Return the (X, Y) coordinate for the center point of the cell that contains the specified text.  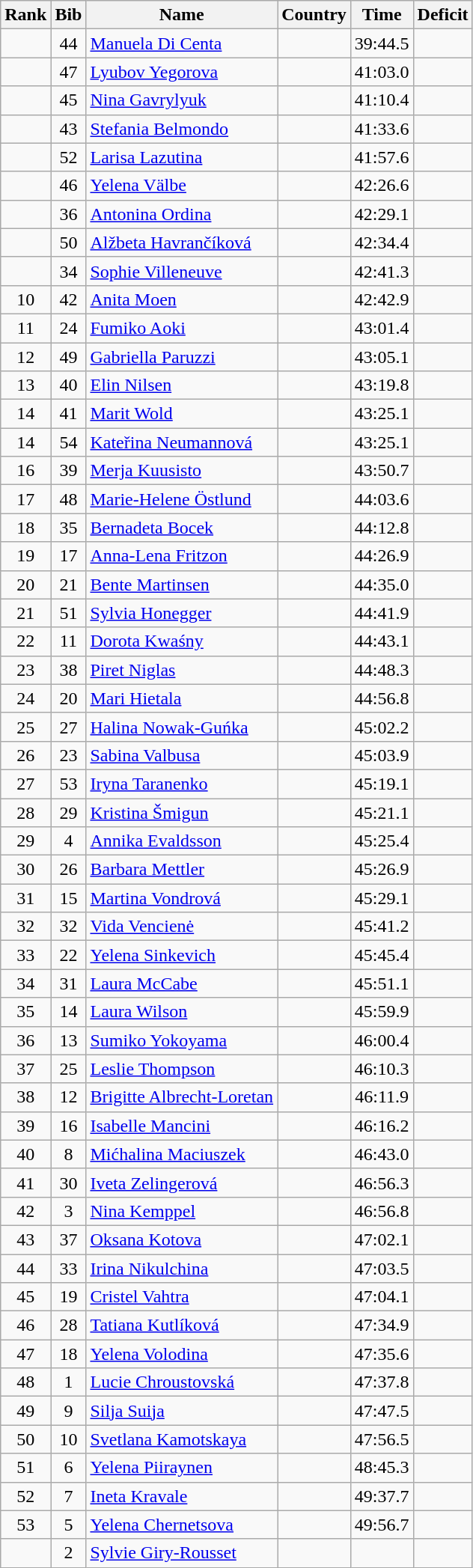
43:01.4 (382, 328)
Anna-Lena Fritzon (182, 556)
Ineta Kravale (182, 1496)
42:42.9 (382, 299)
47:35.6 (382, 1354)
43:05.1 (382, 357)
47:37.8 (382, 1382)
Sylvia Honegger (182, 613)
Irina Nikulchina (182, 1269)
47:56.5 (382, 1439)
45:26.9 (382, 870)
Name (182, 15)
46:00.4 (382, 1040)
45:45.4 (382, 955)
54 (69, 442)
41:57.6 (382, 157)
45:21.1 (382, 812)
44:43.1 (382, 641)
43:50.7 (382, 471)
Annika Evaldsson (182, 841)
Anita Moen (182, 299)
Mari Hietala (182, 698)
Sumiko Yokoyama (182, 1040)
Svetlana Kamotskaya (182, 1439)
44:48.3 (382, 670)
Elin Nilsen (182, 385)
44:03.6 (382, 499)
Deficit (443, 15)
6 (69, 1468)
47:04.1 (382, 1297)
45:59.9 (382, 1012)
Martina Vondrová (182, 898)
44:26.9 (382, 556)
45:19.1 (382, 784)
Sylvie Giry-Rousset (182, 1553)
47:02.1 (382, 1239)
Yelena Välbe (182, 186)
44:35.0 (382, 585)
Stefania Belmondo (182, 129)
42:29.1 (382, 214)
Leslie Thompson (182, 1069)
39:44.5 (382, 43)
47:03.5 (382, 1269)
3 (69, 1211)
Larisa Lazutina (182, 157)
Laura McCabe (182, 983)
Sophie Villeneuve (182, 271)
Fumiko Aoki (182, 328)
Antonina Ordina (182, 214)
Brigitte Albrecht-Loretan (182, 1097)
46:16.2 (382, 1126)
45:29.1 (382, 898)
45:02.2 (382, 727)
Yelena Volodina (182, 1354)
Manuela Di Centa (182, 43)
7 (69, 1496)
Halina Nowak-Guńka (182, 727)
42:26.6 (382, 186)
Yelena Piiraynen (182, 1468)
8 (69, 1154)
Cristel Vahtra (182, 1297)
44:12.8 (382, 528)
46:43.0 (382, 1154)
45:51.1 (382, 983)
Nina Gavrylyuk (182, 100)
44:41.9 (382, 613)
45:41.2 (382, 927)
Iveta Zelingerová (182, 1183)
Nina Kemppel (182, 1211)
48:45.3 (382, 1468)
49:37.7 (382, 1496)
44:56.8 (382, 698)
Rank (25, 15)
15 (69, 898)
Mićhalina Maciuszek (182, 1154)
42:34.4 (382, 242)
Piret Niglas (182, 670)
Alžbeta Havrančíková (182, 242)
46:10.3 (382, 1069)
Barbara Mettler (182, 870)
Bernadeta Bocek (182, 528)
Silja Suija (182, 1411)
42:41.3 (382, 271)
41:33.6 (382, 129)
Gabriella Paruzzi (182, 357)
47:34.9 (382, 1326)
Kateřina Neumannová (182, 442)
1 (69, 1382)
45:03.9 (382, 755)
45:25.4 (382, 841)
Iryna Taranenko (182, 784)
Isabelle Mancini (182, 1126)
Lyubov Yegorova (182, 72)
Merja Kuusisto (182, 471)
Marie-Helene Östlund (182, 499)
Bib (69, 15)
Bente Martinsen (182, 585)
46:11.9 (382, 1097)
Marit Wold (182, 414)
Time (382, 15)
Sabina Valbusa (182, 755)
46:56.3 (382, 1183)
41:10.4 (382, 100)
Tatiana Kutlíková (182, 1326)
Dorota Kwaśny (182, 641)
4 (69, 841)
5 (69, 1525)
2 (69, 1553)
46:56.8 (382, 1211)
Yelena Sinkevich (182, 955)
41:03.0 (382, 72)
Kristina Šmigun (182, 812)
Lucie Chroustovská (182, 1382)
Country (314, 15)
43:19.8 (382, 385)
Oksana Kotova (182, 1239)
Vida Vencienė (182, 927)
9 (69, 1411)
49:56.7 (382, 1525)
47:47.5 (382, 1411)
Laura Wilson (182, 1012)
Yelena Chernetsova (182, 1525)
